Detect which cell encompasses the target text, then output its [X, Y] center coordinate. 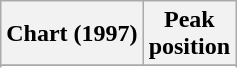
Chart (1997) [72, 34]
Peakposition [189, 34]
